Capture the cell that displays the provided text and extract its (x, y) central coordinate. 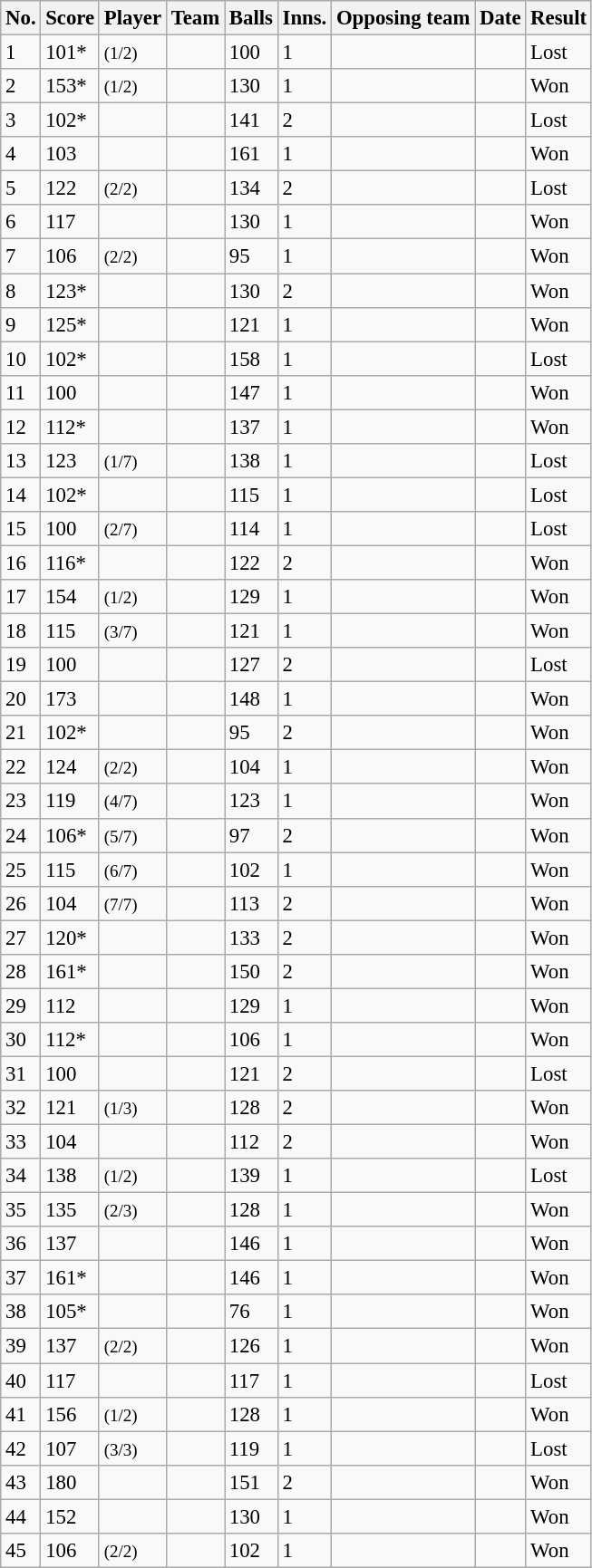
14 (21, 495)
(2/3) (132, 1210)
8 (21, 291)
22 (21, 767)
Balls (252, 18)
Opposing team (403, 18)
139 (252, 1176)
12 (21, 427)
133 (252, 938)
(1/3) (132, 1108)
7 (21, 256)
(7/7) (132, 903)
3 (21, 120)
31 (21, 1073)
26 (21, 903)
17 (21, 597)
151 (252, 1482)
45 (21, 1551)
156 (71, 1414)
41 (21, 1414)
13 (21, 461)
135 (71, 1210)
11 (21, 392)
114 (252, 529)
20 (21, 699)
103 (71, 154)
(4/7) (132, 802)
120* (71, 938)
147 (252, 392)
124 (71, 767)
116* (71, 563)
(1/7) (132, 461)
Inns. (305, 18)
105* (71, 1313)
38 (21, 1313)
No. (21, 18)
42 (21, 1448)
141 (252, 120)
Player (132, 18)
16 (21, 563)
107 (71, 1448)
44 (21, 1516)
35 (21, 1210)
30 (21, 1040)
(6/7) (132, 870)
126 (252, 1346)
134 (252, 188)
39 (21, 1346)
127 (252, 665)
106* (71, 835)
32 (21, 1108)
15 (21, 529)
36 (21, 1244)
148 (252, 699)
27 (21, 938)
76 (252, 1313)
161 (252, 154)
Team (195, 18)
33 (21, 1142)
(3/7) (132, 631)
97 (252, 835)
(5/7) (132, 835)
18 (21, 631)
5 (21, 188)
(2/7) (132, 529)
29 (21, 1005)
43 (21, 1482)
28 (21, 972)
(3/3) (132, 1448)
23 (21, 802)
154 (71, 597)
21 (21, 733)
Score (71, 18)
150 (252, 972)
25 (21, 870)
Result (558, 18)
9 (21, 324)
24 (21, 835)
125* (71, 324)
4 (21, 154)
19 (21, 665)
158 (252, 359)
Date (500, 18)
173 (71, 699)
40 (21, 1380)
34 (21, 1176)
10 (21, 359)
180 (71, 1482)
153* (71, 86)
37 (21, 1278)
6 (21, 222)
123* (71, 291)
101* (71, 53)
113 (252, 903)
152 (71, 1516)
